Extract the (X, Y) coordinate from the center of the cell holding the provided text.  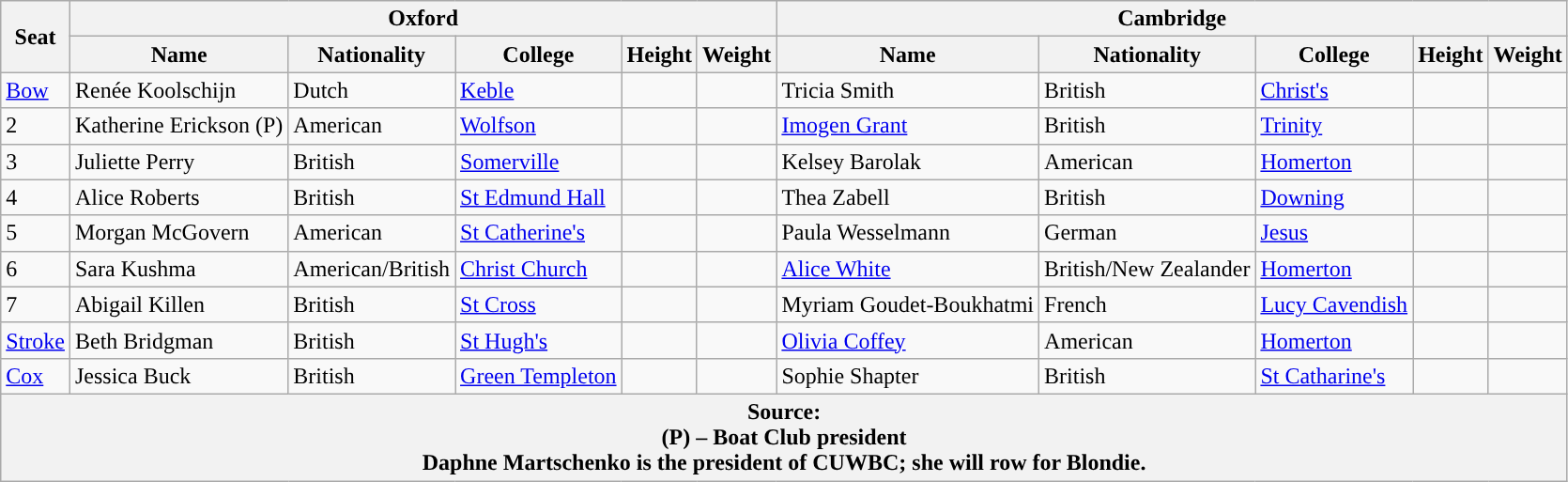
Imogen Grant (908, 126)
Cambridge (1172, 19)
Oxford (423, 19)
Wolfson (539, 126)
Abigail Killen (178, 304)
Jesus (1334, 233)
Kelsey Barolak (908, 162)
6 (36, 269)
Morgan McGovern (178, 233)
Keble (539, 90)
Bow (36, 90)
Paula Wesselmann (908, 233)
Source:(P) – Boat Club presidentDaphne Martschenko is the president of CUWBC; she will row for Blondie. (785, 437)
5 (36, 233)
St Catherine's (539, 233)
American/British (372, 269)
Green Templeton (539, 376)
French (1147, 304)
St Cross (539, 304)
St Catharine's (1334, 376)
Myriam Goudet-Boukhatmi (908, 304)
Thea Zabell (908, 197)
Alice Roberts (178, 197)
Sara Kushma (178, 269)
Tricia Smith (908, 90)
British/New Zealander (1147, 269)
Somerville (539, 162)
Cox (36, 376)
St Edmund Hall (539, 197)
Katherine Erickson (P) (178, 126)
Beth Bridgman (178, 340)
Stroke (36, 340)
3 (36, 162)
Jessica Buck (178, 376)
Downing (1334, 197)
Seat (36, 37)
Christ's (1334, 90)
Alice White (908, 269)
4 (36, 197)
Renée Koolschijn (178, 90)
Sophie Shapter (908, 376)
Juliette Perry (178, 162)
Trinity (1334, 126)
7 (36, 304)
Dutch (372, 90)
2 (36, 126)
St Hugh's (539, 340)
Olivia Coffey (908, 340)
German (1147, 233)
Lucy Cavendish (1334, 304)
Christ Church (539, 269)
